Identify which cell holds the provided text, then report its [X, Y] central coordinate. 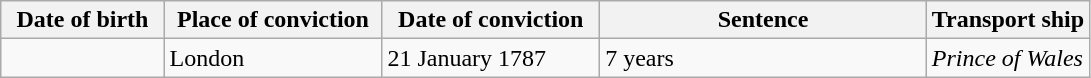
Place of conviction [273, 20]
Transport ship [1008, 20]
21 January 1787 [491, 58]
London [273, 58]
Sentence [764, 20]
Prince of Wales [1008, 58]
7 years [764, 58]
Date of conviction [491, 20]
Date of birth [82, 20]
